Search for the cell housing the specified text and yield its (X, Y) center coordinate. 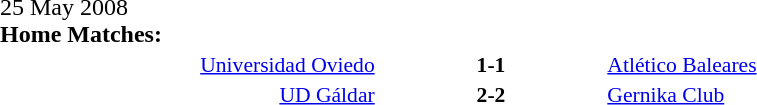
1-1 (492, 64)
